From the cell containing the given text, extract its center point as [X, Y] coordinate. 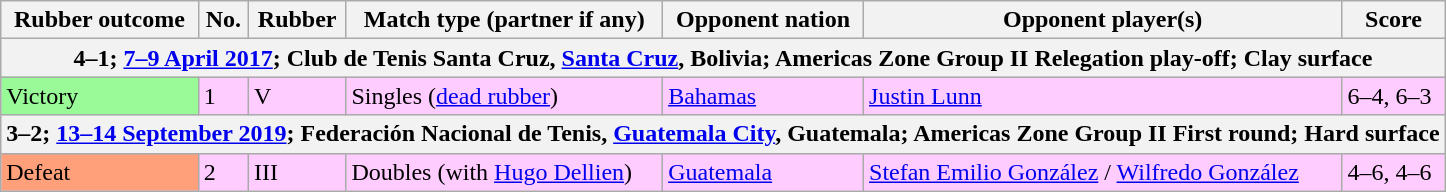
Defeat [100, 172]
6–4, 6–3 [1394, 96]
Score [1394, 20]
2 [223, 172]
Guatemala [764, 172]
Stefan Emilio González / Wilfredo González [1103, 172]
Rubber outcome [100, 20]
4–1; 7–9 April 2017; Club de Tenis Santa Cruz, Santa Cruz, Bolivia; Americas Zone Group II Relegation play-off; Clay surface [723, 58]
Opponent nation [764, 20]
Doubles (with Hugo Dellien) [504, 172]
Singles (dead rubber) [504, 96]
1 [223, 96]
Rubber [298, 20]
4–6, 4–6 [1394, 172]
Victory [100, 96]
No. [223, 20]
Bahamas [764, 96]
Opponent player(s) [1103, 20]
III [298, 172]
3–2; 13–14 September 2019; Federación Nacional de Tenis, Guatemala City, Guatemala; Americas Zone Group II First round; Hard surface [723, 134]
V [298, 96]
Match type (partner if any) [504, 20]
Justin Lunn [1103, 96]
